Identify which cell holds the provided text, then report its (X, Y) central coordinate. 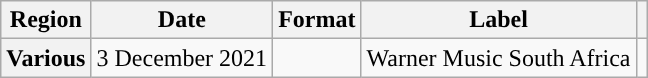
Various (46, 58)
Region (46, 20)
Format (317, 20)
Label (498, 20)
Date (182, 20)
3 December 2021 (182, 58)
Warner Music South Africa (498, 58)
